Identify which cell holds the provided text, then report its (x, y) central coordinate. 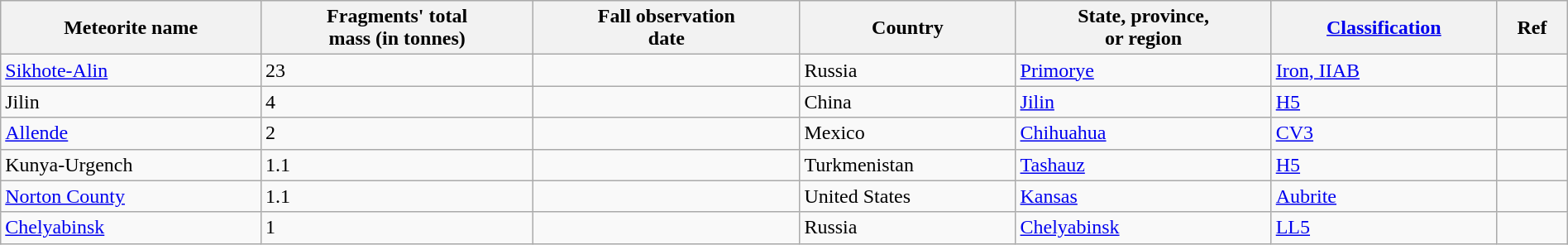
Chihuahua (1143, 133)
23 (397, 70)
State, province, or region (1143, 28)
4 (397, 102)
Turkmenistan (908, 165)
1 (397, 228)
Sikhote-Alin (131, 70)
Aubrite (1384, 196)
Mexico (908, 133)
Kansas (1143, 196)
Meteorite name (131, 28)
Kunya-Urgench (131, 165)
China (908, 102)
United States (908, 196)
Country (908, 28)
Primorye (1143, 70)
Ref (1532, 28)
Fall observation date (667, 28)
Classification (1384, 28)
Iron, IIAB (1384, 70)
Tashauz (1143, 165)
Norton County (131, 196)
CV3 (1384, 133)
2 (397, 133)
Fragments' totalmass (in tonnes) (397, 28)
LL5 (1384, 228)
Allende (131, 133)
